Capture the cell that displays the provided text and extract its [x, y] central coordinate. 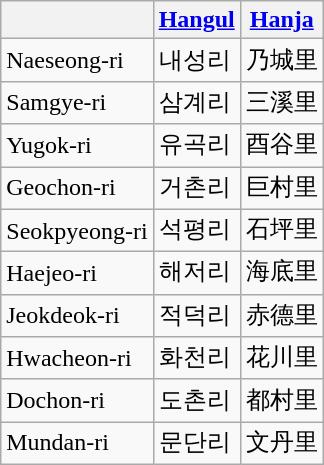
Samgye-ri [77, 102]
文丹里 [282, 444]
Hangul [196, 20]
적덕리 [196, 316]
巨村里 [282, 188]
Naeseong-ri [77, 60]
石坪里 [282, 230]
乃城里 [282, 60]
Geochon-ri [77, 188]
유곡리 [196, 146]
화천리 [196, 358]
내성리 [196, 60]
Mundan-ri [77, 444]
Hwacheon-ri [77, 358]
Seokpyeong-ri [77, 230]
거촌리 [196, 188]
海底里 [282, 274]
Jeokdeok-ri [77, 316]
해저리 [196, 274]
赤德里 [282, 316]
酉谷里 [282, 146]
석평리 [196, 230]
Yugok-ri [77, 146]
Dochon-ri [77, 400]
都村里 [282, 400]
花川里 [282, 358]
三溪里 [282, 102]
도촌리 [196, 400]
문단리 [196, 444]
Hanja [282, 20]
Haejeo-ri [77, 274]
삼계리 [196, 102]
